Return (X, Y) of the center of cell containing provided text 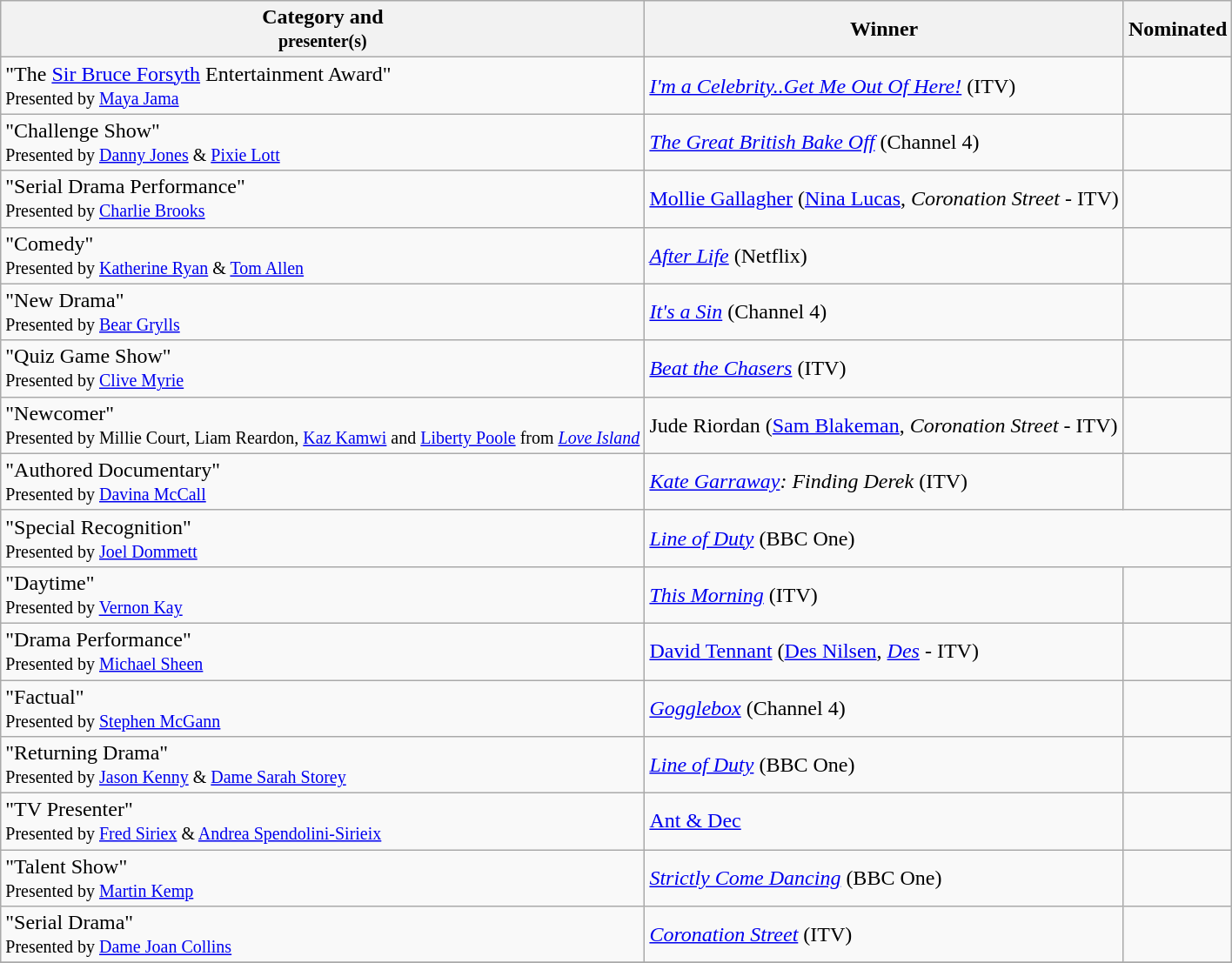
Kate Garraway: Finding Derek (ITV) (884, 482)
"Comedy"Presented by Katherine Ryan & Tom Allen (323, 256)
Strictly Come Dancing (BBC One) (884, 879)
Gogglebox (Channel 4) (884, 708)
"Special Recognition"Presented by Joel Dommett (323, 538)
Jude Riordan (Sam Blakeman, Coronation Street - ITV) (884, 425)
Ant & Dec (884, 821)
Mollie Gallagher (Nina Lucas, Coronation Street - ITV) (884, 198)
The Great British Bake Off (Channel 4) (884, 143)
"Returning Drama"Presented by Jason Kenny & Dame Sarah Storey (323, 766)
"Talent Show"Presented by Martin Kemp (323, 879)
"Drama Performance"Presented by Michael Sheen (323, 651)
"Authored Documentary"Presented by Davina McCall (323, 482)
Category andpresenter(s) (323, 30)
It's a Sin (Channel 4) (884, 311)
This Morning (ITV) (884, 595)
David Tennant (Des Nilsen, Des - ITV) (884, 651)
"TV Presenter"Presented by Fred Siriex & Andrea Spendolini-Sirieix (323, 821)
"New Drama"Presented by Bear Grylls (323, 311)
Beat the Chasers (ITV) (884, 369)
I'm a Celebrity..Get Me Out Of Here! (ITV) (884, 85)
Nominated (1177, 30)
"Quiz Game Show"Presented by Clive Myrie (323, 369)
After Life (Netflix) (884, 256)
Coronation Street (ITV) (884, 934)
"Newcomer"Presented by Millie Court, Liam Reardon, Kaz Kamwi and Liberty Poole from Love Island (323, 425)
Winner (884, 30)
"Serial Drama Performance"Presented by Charlie Brooks (323, 198)
"Factual"Presented by Stephen McGann (323, 708)
"Challenge Show"Presented by Danny Jones & Pixie Lott (323, 143)
"The Sir Bruce Forsyth Entertainment Award"Presented by Maya Jama (323, 85)
"Daytime"Presented by Vernon Kay (323, 595)
"Serial Drama"Presented by Dame Joan Collins (323, 934)
